For the text-containing cell, return its midpoint in [X, Y] coordinate format. 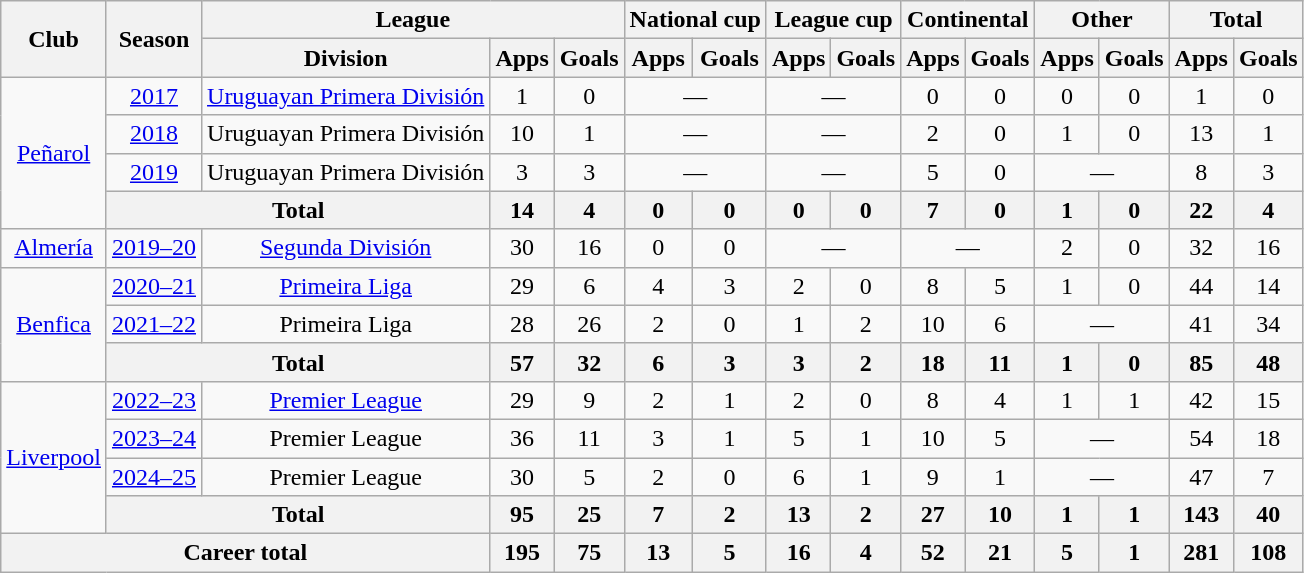
2018 [154, 134]
Career total [246, 553]
54 [1201, 438]
47 [1201, 477]
Almería [54, 248]
85 [1201, 362]
2019 [154, 172]
Continental [968, 20]
21 [1000, 553]
League cup [833, 20]
League [414, 20]
48 [1268, 362]
57 [522, 362]
2022–23 [154, 400]
27 [933, 515]
143 [1201, 515]
281 [1201, 553]
Segunda División [346, 248]
2017 [154, 96]
28 [522, 324]
2024–25 [154, 477]
108 [1268, 553]
Other [1102, 20]
75 [589, 553]
40 [1268, 515]
95 [522, 515]
15 [1268, 400]
34 [1268, 324]
2019–20 [154, 248]
36 [522, 438]
26 [589, 324]
195 [522, 553]
42 [1201, 400]
Season [154, 39]
Liverpool [54, 457]
Peñarol [54, 153]
Benfica [54, 324]
25 [589, 515]
52 [933, 553]
2021–22 [154, 324]
Club [54, 39]
44 [1201, 286]
2020–21 [154, 286]
2023–24 [154, 438]
22 [1201, 210]
Division [346, 58]
National cup [695, 20]
41 [1201, 324]
